Return [X, Y] of the center of cell containing provided text 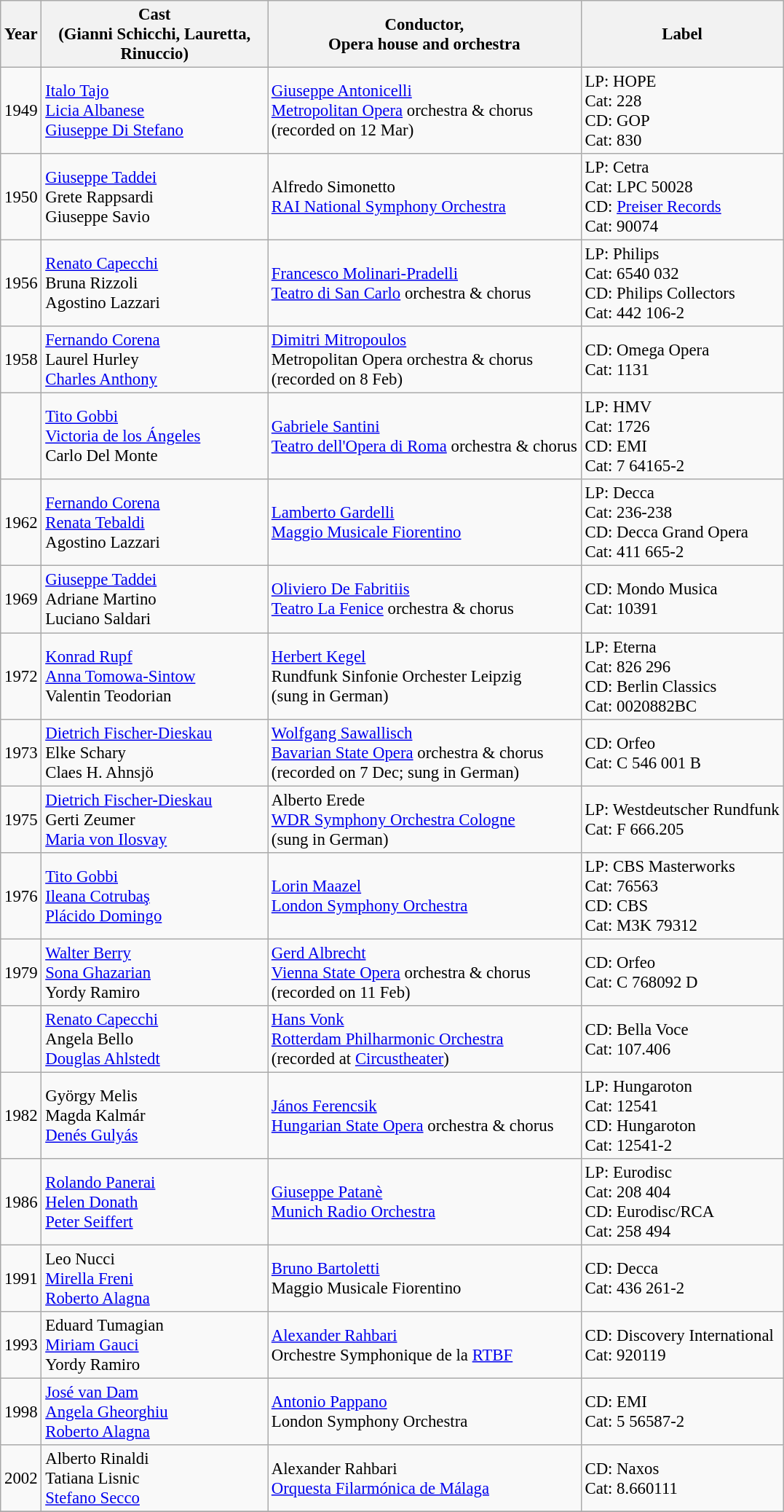
Dietrich Fischer-DieskauGerti ZeumerMaria von Ilosvay [154, 819]
CD: Omega OperaCat: 1131 [682, 360]
Label [682, 34]
1993 [21, 1345]
Cast(Gianni Schicchi, Lauretta, Rinuccio) [154, 34]
LP: HMVCat: 1726CD: EMICat: 7 64165-2 [682, 437]
CD: Mondo MusicaCat: 10391 [682, 599]
György MelisMagda KalmárDenés Gulyás [154, 1116]
LP: CetraCat: LPC 50028CD: Preiser RecordsCat: 90074 [682, 197]
Rolando PaneraiHelen DonathPeter Seiffert [154, 1202]
Antonio PappanoLondon Symphony Orchestra [425, 1412]
José van DamAngela GheorghiuRoberto Alagna [154, 1412]
1975 [21, 819]
CD: DeccaCat: 436 261-2 [682, 1278]
Wolfgang SawallischBavarian State Opera orchestra & chorus(recorded on 7 Dec; sung in German) [425, 752]
Dietrich Fischer-DieskauElke ScharyClaes H. Ahnsjö [154, 752]
LP: EternaCat: 826 296CD: Berlin ClassicsCat: 0020882BC [682, 676]
Dimitri MitropoulosMetropolitan Opera orchestra & chorus(recorded on 8 Feb) [425, 360]
LP: PhilipsCat: 6540 032CD: Philips CollectorsCat: 442 106-2 [682, 284]
LP: CBS MasterworksCat: 76563CD: CBSCat: M3K 79312 [682, 896]
Hans VonkRotterdam Philharmonic Orchestra(recorded at Circustheater) [425, 1039]
Oliviero De FabritiisTeatro La Fenice orchestra & chorus [425, 599]
LP: HOPECat: 228CD: GOPCat: 830 [682, 111]
2002 [21, 1478]
LP: EurodiscCat: 208 404CD: Eurodisc/RCACat: 258 494 [682, 1202]
1982 [21, 1116]
Tito GobbiIleana CotrubaşPlácido Domingo [154, 896]
CD: Bella VoceCat: 107.406 [682, 1039]
Lamberto GardelliMaggio Musicale Fiorentino [425, 523]
1949 [21, 111]
CD: OrfeoCat: C 546 001 B [682, 752]
Giuseppe TaddeiAdriane MartinoLuciano Saldari [154, 599]
Bruno BartolettiMaggio Musicale Fiorentino [425, 1278]
1956 [21, 284]
János FerencsikHungarian State Opera orchestra & chorus [425, 1116]
Walter BerrySona GhazarianYordy Ramiro [154, 972]
Herbert KegelRundfunk Sinfonie Orchester Leipzig(sung in German) [425, 676]
Fernando CorenaLaurel HurleyCharles Anthony [154, 360]
Lorin MaazelLondon Symphony Orchestra [425, 896]
1973 [21, 752]
LP: DeccaCat: 236-238CD: Decca Grand OperaCat: 411 665-2 [682, 523]
1986 [21, 1202]
Giuseppe AntonicelliMetropolitan Opera orchestra & chorus(recorded on 12 Mar) [425, 111]
Renato CapecchiAngela BelloDouglas Ahlstedt [154, 1039]
Eduard TumagianMiriam GauciYordy Ramiro [154, 1345]
Alexander RahbariOrquesta Filarmónica de Málaga [425, 1478]
1969 [21, 599]
1950 [21, 197]
Renato CapecchiBruna RizzoliAgostino Lazzari [154, 284]
Giuseppe TaddeiGrete RappsardiGiuseppe Savio [154, 197]
Leo NucciMirella FreniRoberto Alagna [154, 1278]
Italo TajoLicia AlbaneseGiuseppe Di Stefano [154, 111]
Alfredo SimonettoRAI National Symphony Orchestra [425, 197]
1962 [21, 523]
Gerd AlbrechtVienna State Opera orchestra & chorus(recorded on 11 Feb) [425, 972]
LP: Westdeutscher RundfunkCat: F 666.205 [682, 819]
CD: NaxosCat: 8.660111 [682, 1478]
Year [21, 34]
LP: HungarotonCat: 12541CD: HungarotonCat: 12541-2 [682, 1116]
1972 [21, 676]
Alberto RinaldiTatiana Lisnic Stefano Secco [154, 1478]
CD: OrfeoCat: C 768092 D [682, 972]
Francesco Molinari-PradelliTeatro di San Carlo orchestra & chorus [425, 284]
1976 [21, 896]
CD: EMICat: 5 56587-2 [682, 1412]
Giuseppe PatanèMunich Radio Orchestra [425, 1202]
1991 [21, 1278]
Conductor,Opera house and orchestra [425, 34]
Alexander RahbariOrchestre Symphonique de la RTBF [425, 1345]
1979 [21, 972]
Alberto EredeWDR Symphony Orchestra Cologne(sung in German) [425, 819]
Fernando CorenaRenata TebaldiAgostino Lazzari [154, 523]
1998 [21, 1412]
CD: Discovery InternationalCat: 920119 [682, 1345]
Tito GobbiVictoria de los ÁngelesCarlo Del Monte [154, 437]
Gabriele SantiniTeatro dell'Opera di Roma orchestra & chorus [425, 437]
Konrad RupfAnna Tomowa-SintowValentin Teodorian [154, 676]
1958 [21, 360]
